Extract the (X, Y) coordinate from the center of the cell holding the provided text.  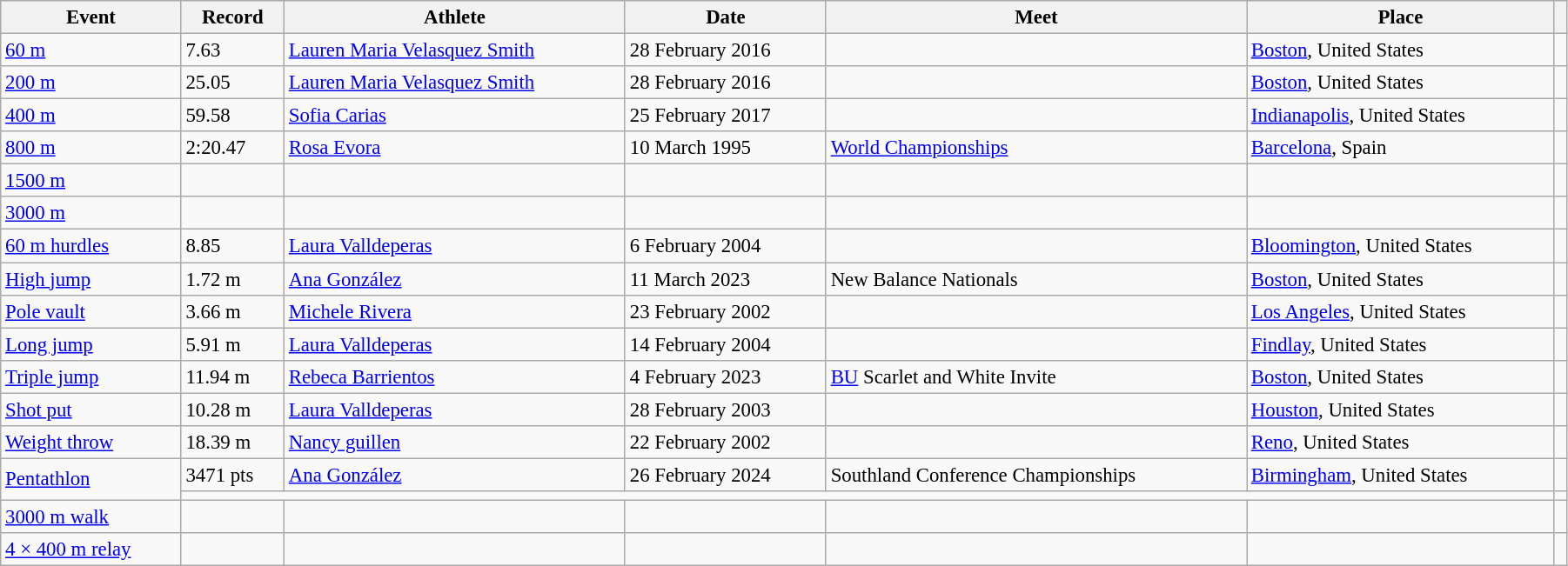
1.72 m (232, 279)
Triple jump (90, 376)
Barcelona, Spain (1400, 148)
BU Scarlet and White Invite (1035, 376)
4 February 2023 (726, 376)
25 February 2017 (726, 116)
26 February 2024 (726, 475)
Pentathlon (90, 479)
60 m (90, 50)
8.85 (232, 246)
6 February 2004 (726, 246)
3.66 m (232, 311)
Event (90, 17)
11.94 m (232, 376)
Place (1400, 17)
Pole vault (90, 311)
New Balance Nationals (1035, 279)
200 m (90, 83)
59.58 (232, 116)
Meet (1035, 17)
22 February 2002 (726, 443)
Date (726, 17)
28 February 2003 (726, 410)
23 February 2002 (726, 311)
2:20.47 (232, 148)
Houston, United States (1400, 410)
Birmingham, United States (1400, 475)
Weight throw (90, 443)
Shot put (90, 410)
11 March 2023 (726, 279)
Los Angeles, United States (1400, 311)
Record (232, 17)
14 February 2004 (726, 344)
Nancy guillen (455, 443)
18.39 m (232, 443)
3000 m (90, 213)
10 March 1995 (726, 148)
10.28 m (232, 410)
25.05 (232, 83)
3000 m walk (90, 516)
Reno, United States (1400, 443)
5.91 m (232, 344)
Rosa Evora (455, 148)
7.63 (232, 50)
Findlay, United States (1400, 344)
Sofia Carias (455, 116)
World Championships (1035, 148)
Southland Conference Championships (1035, 475)
4 × 400 m relay (90, 549)
Michele Rivera (455, 311)
Long jump (90, 344)
3471 pts (232, 475)
800 m (90, 148)
High jump (90, 279)
Athlete (455, 17)
Indianapolis, United States (1400, 116)
60 m hurdles (90, 246)
400 m (90, 116)
Bloomington, United States (1400, 246)
1500 m (90, 181)
Rebeca Barrientos (455, 376)
